Scan for the cell matching the given text and deliver its [X, Y] coordinate at center. 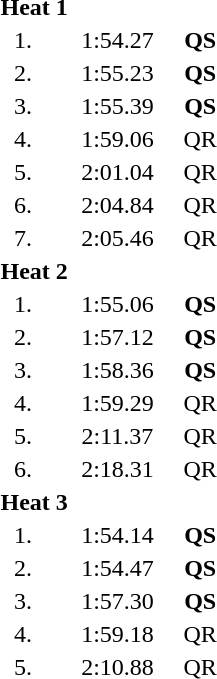
2:18.31 [118, 469]
1:54.47 [118, 568]
2:11.37 [118, 436]
1:54.27 [118, 40]
1:57.30 [118, 601]
1:58.36 [118, 370]
1:54.14 [118, 535]
1:55.23 [118, 73]
1:55.39 [118, 106]
1:59.29 [118, 403]
2:05.46 [118, 238]
1:55.06 [118, 304]
1:59.06 [118, 139]
1:57.12 [118, 337]
1:59.18 [118, 634]
2:01.04 [118, 172]
2:04.84 [118, 205]
